For the text-containing cell, return its midpoint in [X, Y] coordinate format. 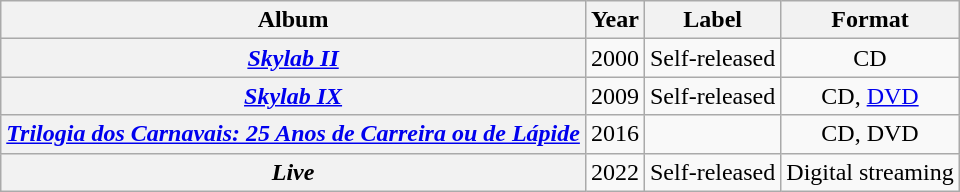
Live [294, 172]
Format [870, 20]
Label [712, 20]
2009 [614, 96]
Digital streaming [870, 172]
2022 [614, 172]
2016 [614, 134]
Year [614, 20]
Skylab IX [294, 96]
2000 [614, 58]
CD [870, 58]
Album [294, 20]
Skylab II [294, 58]
Trilogia dos Carnavais: 25 Anos de Carreira ou de Lápide [294, 134]
